Locate the cell with the specified text and output its [X, Y] center coordinate. 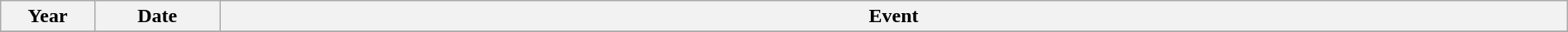
Year [48, 16]
Event [893, 16]
Date [157, 16]
